Locate the cell with the specified text and output its [X, Y] center coordinate. 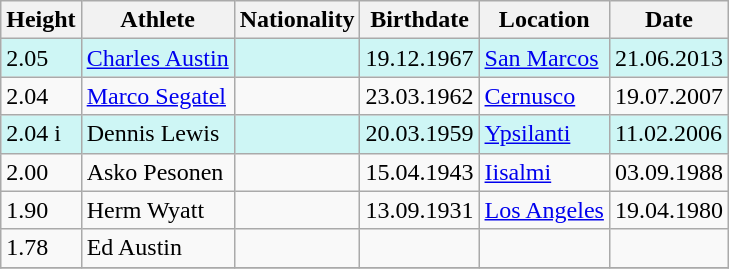
San Marcos [544, 58]
1.78 [41, 248]
Charles Austin [158, 58]
Cernusco [544, 96]
Asko Pesonen [158, 172]
Dennis Lewis [158, 134]
Herm Wyatt [158, 210]
Nationality [297, 20]
Ypsilanti [544, 134]
19.07.2007 [668, 96]
Athlete [158, 20]
Marco Segatel [158, 96]
03.09.1988 [668, 172]
20.03.1959 [420, 134]
15.04.1943 [420, 172]
Date [668, 20]
Iisalmi [544, 172]
19.12.1967 [420, 58]
23.03.1962 [420, 96]
2.04 [41, 96]
2.04 i [41, 134]
Height [41, 20]
Location [544, 20]
Los Angeles [544, 210]
13.09.1931 [420, 210]
19.04.1980 [668, 210]
Birthdate [420, 20]
21.06.2013 [668, 58]
Ed Austin [158, 248]
1.90 [41, 210]
2.00 [41, 172]
11.02.2006 [668, 134]
2.05 [41, 58]
